Find where the given text appears and provide that cell's center as (x, y) coordinate. 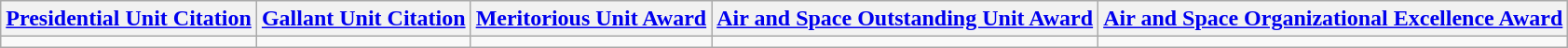
Presidential Unit Citation (129, 19)
Air and Space Organizational Excellence Award (1333, 19)
Gallant Unit Citation (363, 19)
Meritorious Unit Award (591, 19)
Air and Space Outstanding Unit Award (906, 19)
